Locate the cell with the specified text and output its (x, y) center coordinate. 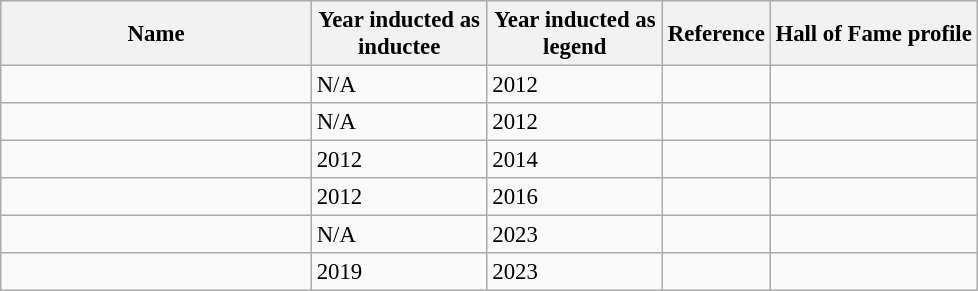
2023 (575, 235)
Name (156, 34)
Year inducted as legend (575, 34)
Hall of Fame profile (874, 34)
2014 (575, 160)
Year inducted as inductee (399, 34)
2016 (575, 197)
Reference (717, 34)
